Find where the given text appears and provide that cell's center as (x, y) coordinate. 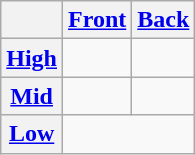
Front (98, 20)
Back (164, 20)
High (32, 58)
Low (32, 134)
Mid (32, 96)
